From the cell containing the given text, extract its center point as (x, y) coordinate. 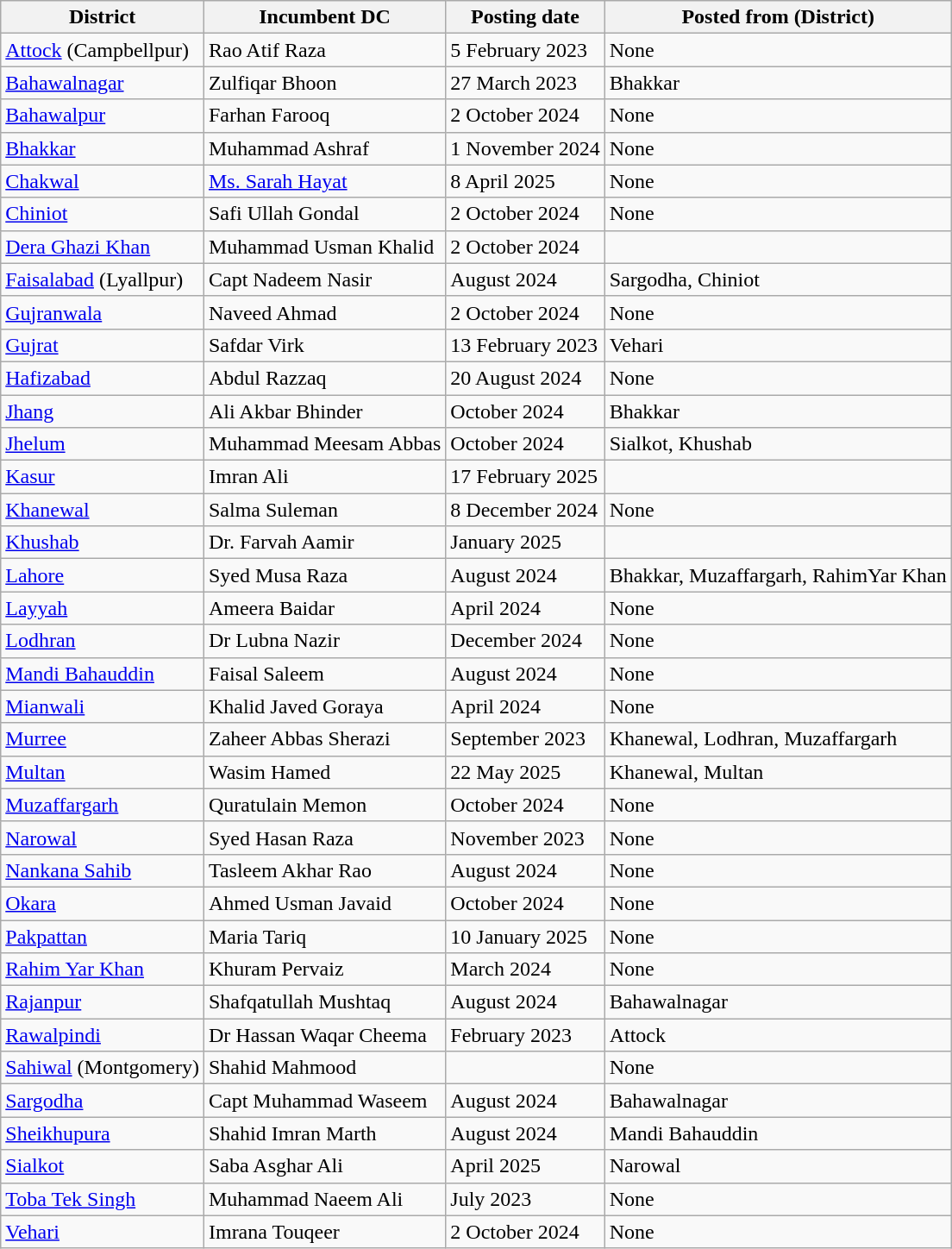
Ms. Sarah Hayat (324, 181)
Lahore (103, 575)
Imrana Touqeer (324, 1232)
Attock (Campbellpur) (103, 50)
10 January 2025 (525, 936)
Rahim Yar Khan (103, 970)
Khanewal (103, 510)
Khushab (103, 543)
Chakwal (103, 181)
Naveed Ahmad (324, 312)
22 May 2025 (525, 772)
Murree (103, 739)
Muhammad Meesam Abbas (324, 444)
Jhelum (103, 444)
Multan (103, 772)
Farhan Farooq (324, 116)
Safi Ullah Gondal (324, 214)
17 February 2025 (525, 477)
Salma Suleman (324, 510)
Nankana Sahib (103, 870)
Chiniot (103, 214)
July 2023 (525, 1199)
November 2023 (525, 838)
Shahid Mahmood (324, 1068)
Shafqatullah Mushtaq (324, 1002)
Khanewal, Lodhran, Muzaffargarh (778, 739)
Gujrat (103, 345)
Posting date (525, 17)
Syed Hasan Raza (324, 838)
Okara (103, 903)
Shahid Imran Marth (324, 1133)
Wasim Hamed (324, 772)
March 2024 (525, 970)
Faisalabad (Lyallpur) (103, 279)
Khalid Javed Goraya (324, 706)
Bhakkar, Muzaffargarh, RahimYar Khan (778, 575)
Hafizabad (103, 378)
Safdar Virk (324, 345)
Layyah (103, 608)
January 2025 (525, 543)
27 March 2023 (525, 83)
Sialkot, Khushab (778, 444)
Attock (778, 1035)
13 February 2023 (525, 345)
Capt Nadeem Nasir (324, 279)
Tasleem Akhar Rao (324, 870)
Rawalpindi (103, 1035)
District (103, 17)
Muhammad Naeem Ali (324, 1199)
Rajanpur (103, 1002)
Sialkot (103, 1166)
Kasur (103, 477)
Muhammad Usman Khalid (324, 247)
1 November 2024 (525, 148)
Jhang (103, 411)
Dr Lubna Nazir (324, 641)
February 2023 (525, 1035)
Ahmed Usman Javaid (324, 903)
Sargodha (103, 1101)
Pakpattan (103, 936)
Lodhran (103, 641)
Zulfiqar Bhoon (324, 83)
Rao Atif Raza (324, 50)
5 February 2023 (525, 50)
Ameera Baidar (324, 608)
Muzaffargarh (103, 805)
Abdul Razzaq (324, 378)
8 December 2024 (525, 510)
Toba Tek Singh (103, 1199)
Incumbent DC (324, 17)
December 2024 (525, 641)
Maria Tariq (324, 936)
Muhammad Ashraf (324, 148)
Sheikhupura (103, 1133)
Khuram Pervaiz (324, 970)
Mianwali (103, 706)
Capt Muhammad Waseem (324, 1101)
Dr Hassan Waqar Cheema (324, 1035)
Sahiwal (Montgomery) (103, 1068)
Gujranwala (103, 312)
Quratulain Memon (324, 805)
Bahawalpur (103, 116)
8 April 2025 (525, 181)
Dr. Farvah Aamir (324, 543)
20 August 2024 (525, 378)
Dera Ghazi Khan (103, 247)
Syed Musa Raza (324, 575)
Posted from (District) (778, 17)
Khanewal, Multan (778, 772)
Imran Ali (324, 477)
Zaheer Abbas Sherazi (324, 739)
Sargodha, Chiniot (778, 279)
Ali Akbar Bhinder (324, 411)
April 2025 (525, 1166)
Faisal Saleem (324, 674)
Saba Asghar Ali (324, 1166)
September 2023 (525, 739)
